From the cell containing the given text, extract its center point as (X, Y) coordinate. 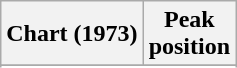
Chart (1973) (72, 34)
Peakposition (189, 34)
